Pinpoint the cell where the given text exists, returning its [x, y] midpoint coordinate. 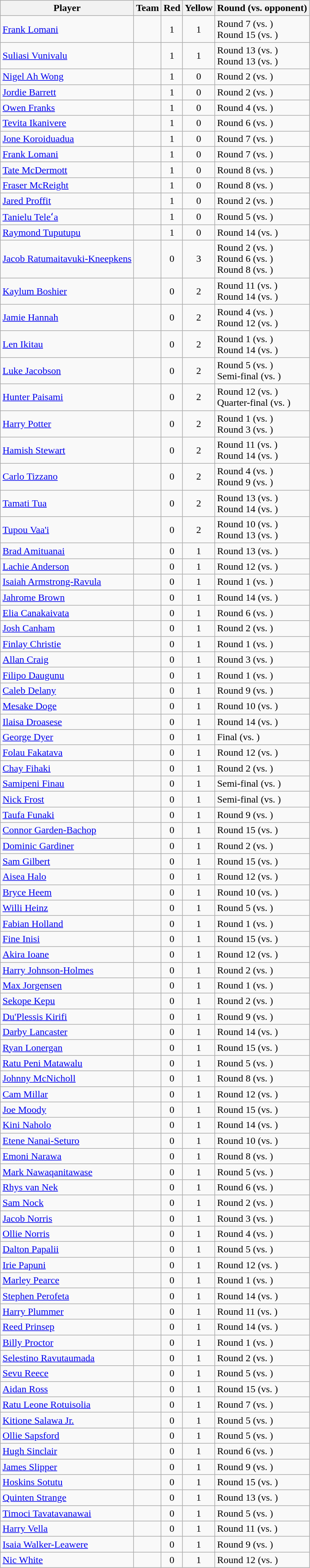
Timoci Tavatavanawai [67, 1513]
Jacob Ratumaitavuki-Kneepkens [67, 259]
Ratu Peni Matawalu [67, 1063]
James Slipper [67, 1467]
Sevu Reece [67, 1373]
Hamish Stewart [67, 450]
Round 7 (vs. ) Round 15 (vs. ) [262, 29]
Quinten Strange [67, 1498]
Joe Moody [67, 1110]
Stephen Perofeta [67, 1296]
Jamie Hannah [67, 317]
Round 13 (vs. ) Round 13 (vs. ) [262, 55]
Round (vs. opponent) [262, 8]
Sam Gilbert [67, 861]
Rhys van Nek [67, 1187]
Harry Potter [67, 423]
Suliasi Vunivalu [67, 55]
Ryan Lonergan [67, 1048]
Sam Nock [67, 1203]
George Dyer [67, 737]
Jared Proffit [67, 201]
Ollie Sapsford [67, 1435]
Round 5 (vs. ) Semi-final (vs. ) [262, 370]
Tupou Vaa'i [67, 530]
Max Jorgensen [67, 986]
Willi Heinz [67, 908]
Johnny McNicholl [67, 1079]
Jacob Norris [67, 1218]
Jordie Barrett [67, 92]
Round 1 (vs. ) Round 14 (vs. ) [262, 344]
Emoni Narawa [67, 1156]
Tamati Tua [67, 503]
Tanielu Teleʻa [67, 217]
Irie Papuni [67, 1265]
Tevita Ikanivere [67, 123]
Kitione Salawa Jr. [67, 1420]
Jone Koroiduadua [67, 139]
Red [172, 8]
Etene Nanai-Seturo [67, 1141]
Raymond Tuputupu [67, 232]
Carlo Tizzano [67, 477]
Samipeni Finau [67, 784]
Filipo Daugunu [67, 675]
Fabian Holland [67, 923]
Elia Canakaivata [67, 613]
Player [67, 8]
Cam Millar [67, 1094]
Lachie Anderson [67, 566]
Hoskins Sotutu [67, 1482]
Isaiah Armstrong-Ravula [67, 582]
Yellow [199, 8]
Dominic Gardiner [67, 846]
Team [147, 8]
Du'Plessis Kirifi [67, 1017]
Jahrome Brown [67, 597]
Bryce Heem [67, 892]
Nic White [67, 1560]
Len Ikitau [67, 344]
Mark Nawaqanitawase [67, 1172]
Kini Naholo [67, 1125]
Round 10 (vs. ) Round 13 (vs. ) [262, 530]
Ilaisa Droasese [67, 721]
Harry Johnson-Holmes [67, 970]
Kaylum Boshier [67, 291]
Caleb Delany [67, 690]
Aisea Halo [67, 877]
Ollie Norris [67, 1234]
Round 4 (vs. ) Round 12 (vs. ) [262, 317]
Josh Canham [67, 628]
Billy Proctor [67, 1342]
Round 1 (vs. ) Round 3 (vs. ) [262, 423]
Tate McDermott [67, 170]
Akira Ioane [67, 954]
Connor Garden-Bachop [67, 830]
Fine Inisi [67, 939]
Mesake Doge [67, 706]
Luke Jacobson [67, 370]
Owen Franks [67, 108]
Hugh Sinclair [67, 1451]
Folau Fakatava [67, 753]
Dalton Papalii [67, 1250]
Sekope Kepu [67, 1001]
Nigel Ah Wong [67, 77]
Isaia Walker-Leawere [67, 1544]
Round 4 (vs. ) Round 9 (vs. ) [262, 477]
Round 2 (vs. ) Round 6 (vs. ) Round 8 (vs. ) [262, 259]
Final (vs. ) [262, 737]
3 [199, 259]
Allan Craig [67, 659]
Harry Vella [67, 1529]
Taufa Funaki [67, 815]
Ratu Leone Rotuisolia [67, 1404]
Marley Pearce [67, 1280]
Chay Fihaki [67, 768]
Finlay Christie [67, 644]
Harry Plummer [67, 1311]
Reed Prinsep [67, 1327]
Fraser McReight [67, 185]
Nick Frost [67, 799]
Hunter Paisami [67, 397]
Round 12 (vs. ) Quarter-final (vs. ) [262, 397]
Round 13 (vs. ) Round 14 (vs. ) [262, 503]
Selestino Ravutaumada [67, 1358]
Aidan Ross [67, 1389]
Brad Amituanai [67, 551]
Darby Lancaster [67, 1032]
